Return the [X, Y] coordinate for the center point of the cell that contains the specified text.  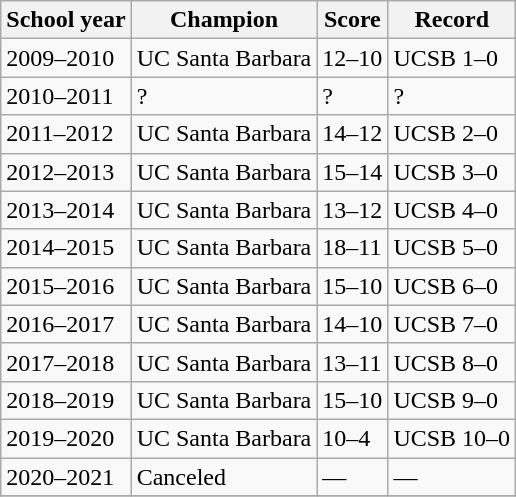
UCSB 8–0 [452, 362]
UCSB 10–0 [452, 438]
Score [352, 20]
12–10 [352, 58]
2015–2016 [66, 286]
2016–2017 [66, 324]
10–4 [352, 438]
2020–2021 [66, 477]
2014–2015 [66, 248]
14–12 [352, 134]
UCSB 3–0 [452, 172]
2019–2020 [66, 438]
2009–2010 [66, 58]
Canceled [224, 477]
2017–2018 [66, 362]
2018–2019 [66, 400]
UCSB 6–0 [452, 286]
Champion [224, 20]
13–11 [352, 362]
UCSB 1–0 [452, 58]
UCSB 5–0 [452, 248]
18–11 [352, 248]
UCSB 2–0 [452, 134]
School year [66, 20]
Record [452, 20]
14–10 [352, 324]
2013–2014 [66, 210]
UCSB 7–0 [452, 324]
2011–2012 [66, 134]
UCSB 4–0 [452, 210]
2012–2013 [66, 172]
13–12 [352, 210]
UCSB 9–0 [452, 400]
15–14 [352, 172]
2010–2011 [66, 96]
